Return [x, y] of the center of cell containing provided text 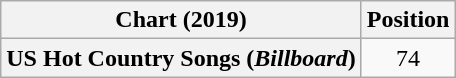
Chart (2019) [181, 20]
74 [408, 58]
US Hot Country Songs (Billboard) [181, 58]
Position [408, 20]
